Scan for the cell matching the given text and deliver its [x, y] coordinate at center. 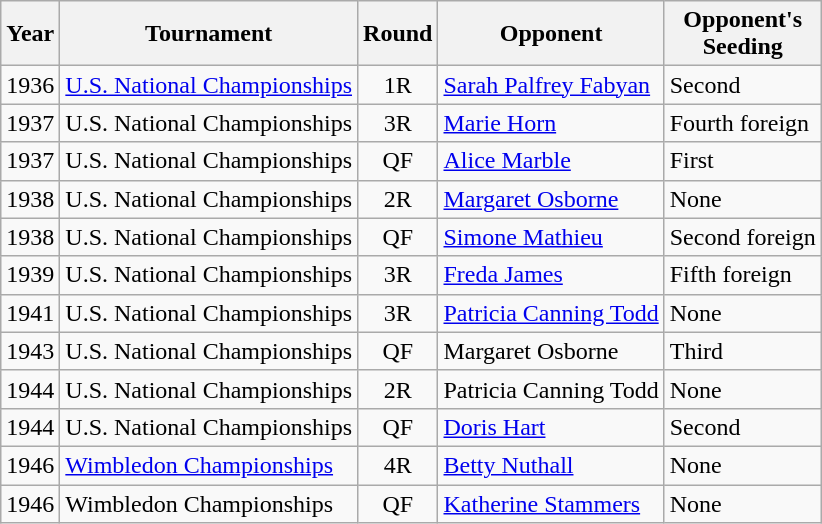
Katherine Stammers [551, 503]
Opponent [551, 34]
Tournament [209, 34]
Year [30, 34]
1R [398, 85]
Marie Horn [551, 123]
1936 [30, 85]
1943 [30, 351]
4R [398, 465]
Freda James [551, 275]
Third [742, 351]
Doris Hart [551, 427]
First [742, 161]
Fifth foreign [742, 275]
Opponent'sSeeding [742, 34]
Alice Marble [551, 161]
Fourth foreign [742, 123]
1939 [30, 275]
Round [398, 34]
Betty Nuthall [551, 465]
Sarah Palfrey Fabyan [551, 85]
1941 [30, 313]
Simone Mathieu [551, 237]
Second foreign [742, 237]
